Detect which cell encompasses the target text, then output its (x, y) center coordinate. 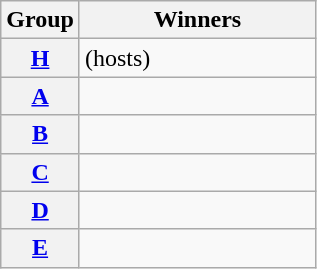
B (40, 134)
C (40, 172)
Group (40, 20)
Winners (197, 20)
A (40, 96)
H (40, 58)
E (40, 248)
D (40, 210)
(hosts) (197, 58)
